Find where the given text appears and provide that cell's center as [x, y] coordinate. 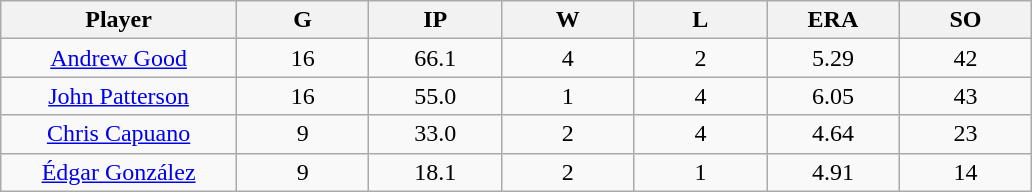
SO [966, 20]
14 [966, 172]
43 [966, 96]
18.1 [436, 172]
Édgar González [119, 172]
IP [436, 20]
W [568, 20]
55.0 [436, 96]
ERA [834, 20]
6.05 [834, 96]
John Patterson [119, 96]
G [302, 20]
Player [119, 20]
42 [966, 58]
4.91 [834, 172]
66.1 [436, 58]
L [700, 20]
23 [966, 134]
5.29 [834, 58]
Chris Capuano [119, 134]
4.64 [834, 134]
Andrew Good [119, 58]
33.0 [436, 134]
